Extract the (x, y) coordinate from the center of the cell holding the provided text.  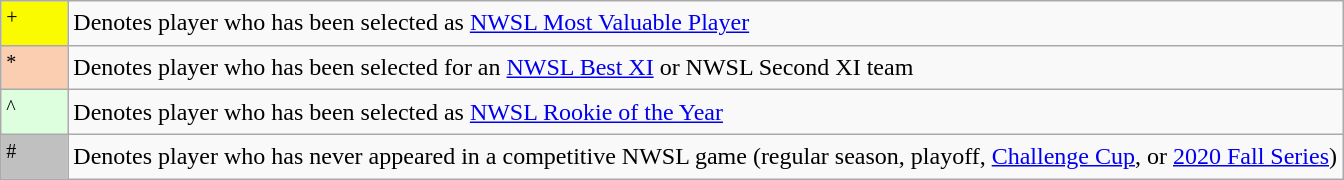
Denotes player who has been selected for an NWSL Best XI or NWSL Second XI team (706, 68)
Denotes player who has been selected as NWSL Most Valuable Player (706, 24)
# (34, 156)
* (34, 68)
+ (34, 24)
^ (34, 112)
Denotes player who has been selected as NWSL Rookie of the Year (706, 112)
Denotes player who has never appeared in a competitive NWSL game (regular season, playoff, Challenge Cup, or 2020 Fall Series) (706, 156)
